For the text-containing cell, return its midpoint in (X, Y) coordinate format. 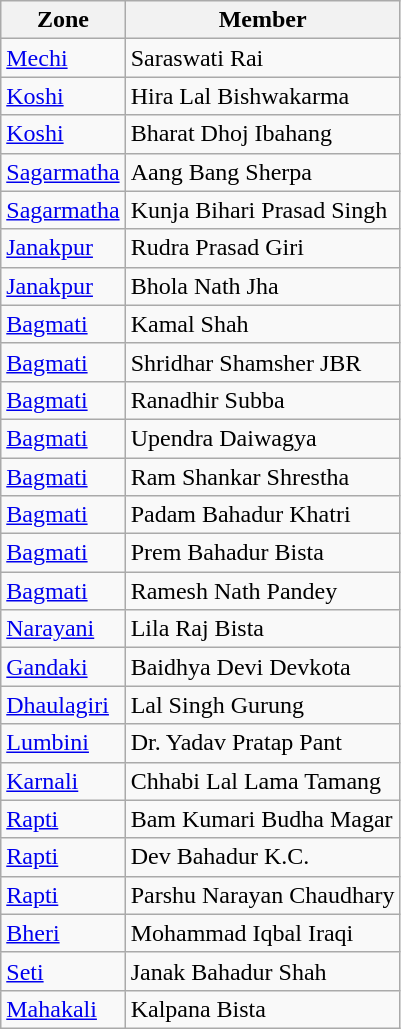
Janak Bahadur Shah (262, 971)
Bharat Dhoj Ibahang (262, 134)
Lumbini (63, 743)
Ranadhir Subba (262, 400)
Shridhar Shamsher JBR (262, 362)
Padam Bahadur Khatri (262, 515)
Narayani (63, 629)
Lal Singh Gurung (262, 705)
Mechi (63, 58)
Rudra Prasad Giri (262, 248)
Ram Shankar Shrestha (262, 477)
Member (262, 20)
Karnali (63, 781)
Dr. Yadav Pratap Pant (262, 743)
Kamal Shah (262, 324)
Ramesh Nath Pandey (262, 591)
Upendra Daiwagya (262, 438)
Bheri (63, 933)
Baidhya Devi Devkota (262, 667)
Gandaki (63, 667)
Parshu Narayan Chaudhary (262, 895)
Dev Bahadur K.C. (262, 857)
Dhaulagiri (63, 705)
Kalpana Bista (262, 1009)
Bhola Nath Jha (262, 286)
Mohammad Iqbal Iraqi (262, 933)
Mahakali (63, 1009)
Seti (63, 971)
Bam Kumari Budha Magar (262, 819)
Chhabi Lal Lama Tamang (262, 781)
Zone (63, 20)
Lila Raj Bista (262, 629)
Hira Lal Bishwakarma (262, 96)
Prem Bahadur Bista (262, 553)
Kunja Bihari Prasad Singh (262, 210)
Saraswati Rai (262, 58)
Aang Bang Sherpa (262, 172)
